Find where the given text appears and provide that cell's center as [x, y] coordinate. 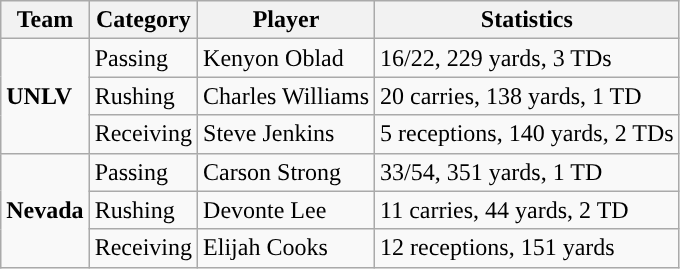
Kenyon Oblad [286, 58]
Carson Strong [286, 172]
12 receptions, 151 yards [528, 248]
Category [143, 20]
Devonte Lee [286, 210]
11 carries, 44 yards, 2 TD [528, 210]
20 carries, 138 yards, 1 TD [528, 96]
5 receptions, 140 yards, 2 TDs [528, 134]
Steve Jenkins [286, 134]
Charles Williams [286, 96]
Player [286, 20]
33/54, 351 yards, 1 TD [528, 172]
Statistics [528, 20]
16/22, 229 yards, 3 TDs [528, 58]
Team [45, 20]
UNLV [45, 96]
Nevada [45, 210]
Elijah Cooks [286, 248]
